Search for the cell housing the specified text and yield its [X, Y] center coordinate. 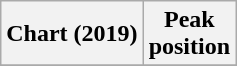
Chart (2019) [72, 34]
Peak position [189, 34]
